Provide the [x, y] coordinate of the cell's center where the given text is located.  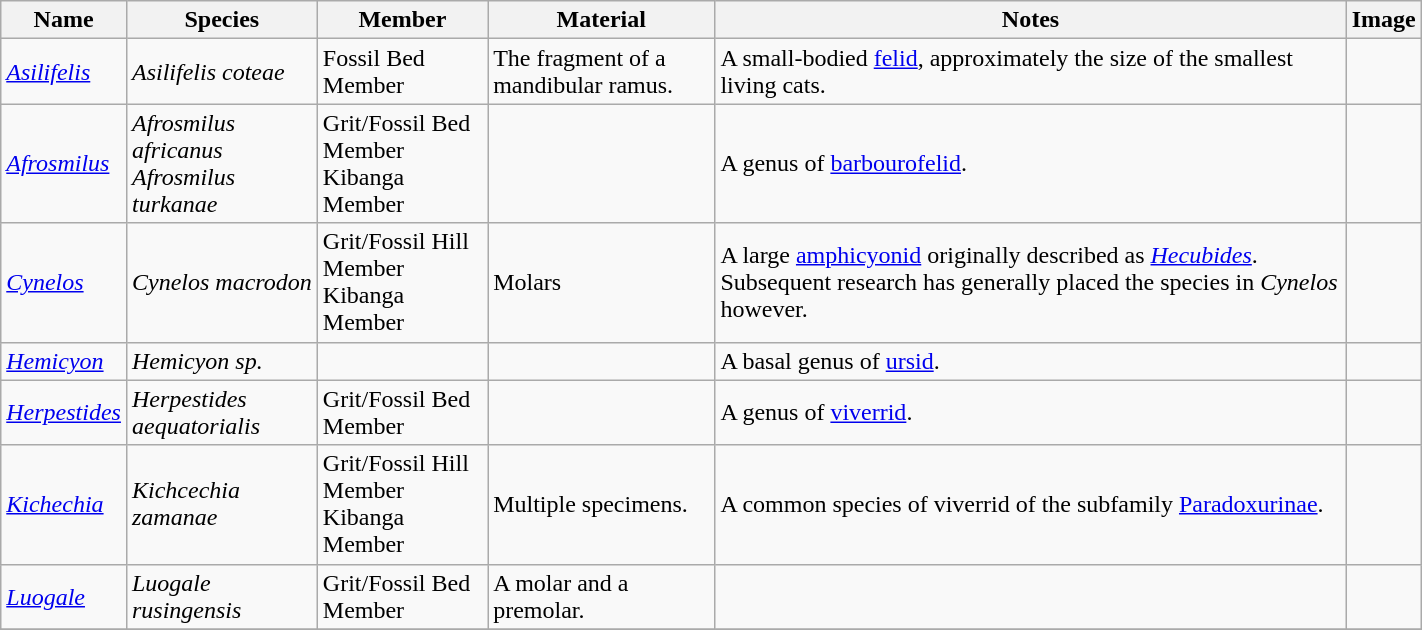
A molar and a premolar. [602, 596]
Multiple specimens. [602, 504]
Fossil Bed Member [402, 72]
Luogale rusingensis [222, 596]
Notes [1030, 20]
Asilifelis coteae [222, 72]
Hemicyon [64, 361]
Image [1384, 20]
Herpestides [64, 412]
Afrosmilus [64, 164]
Herpestides aequatorialis [222, 412]
A genus of barbourofelid. [1030, 164]
Asilifelis [64, 72]
The fragment of a mandibular ramus. [602, 72]
Cynelos [64, 282]
A small-bodied felid, approximately the size of the smallest living cats. [1030, 72]
Name [64, 20]
A basal genus of ursid. [1030, 361]
A common species of viverrid of the subfamily Paradoxurinae. [1030, 504]
Afrosmilus africanusAfrosmilus turkanae [222, 164]
Grit/Fossil Bed MemberKibanga Member [402, 164]
Member [402, 20]
Luogale [64, 596]
Molars [602, 282]
Kichcechia zamanae [222, 504]
A large amphicyonid originally described as Hecubides. Subsequent research has generally placed the species in Cynelos however. [1030, 282]
Material [602, 20]
Kichechia [64, 504]
A genus of viverrid. [1030, 412]
Hemicyon sp. [222, 361]
Cynelos macrodon [222, 282]
Species [222, 20]
